Find where the given text appears and provide that cell's center as (x, y) coordinate. 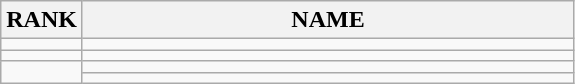
RANK (42, 20)
NAME (328, 20)
